Find where the given text appears and provide that cell's center as [x, y] coordinate. 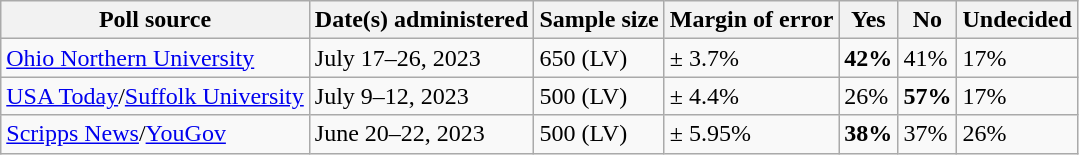
± 5.95% [752, 134]
± 4.4% [752, 96]
Scripps News/YouGov [156, 134]
Poll source [156, 20]
Date(s) administered [422, 20]
Sample size [599, 20]
No [928, 20]
Margin of error [752, 20]
June 20–22, 2023 [422, 134]
57% [928, 96]
650 (LV) [599, 58]
38% [868, 134]
± 3.7% [752, 58]
USA Today/Suffolk University [156, 96]
37% [928, 134]
July 9–12, 2023 [422, 96]
July 17–26, 2023 [422, 58]
Undecided [1017, 20]
41% [928, 58]
Ohio Northern University [156, 58]
Yes [868, 20]
42% [868, 58]
